Return (X, Y) of the center of cell containing provided text 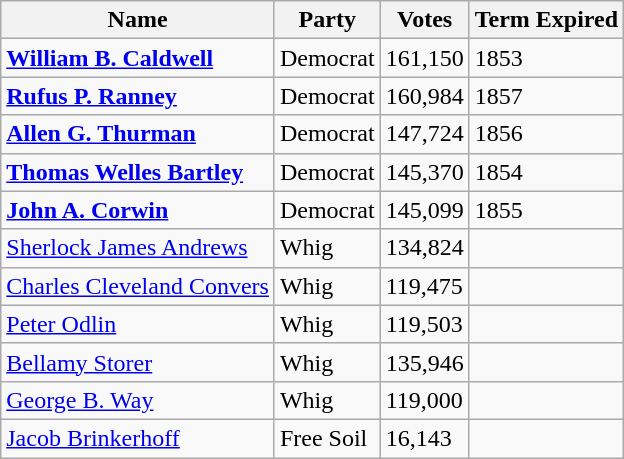
Votes (424, 20)
1855 (546, 210)
134,824 (424, 248)
Allen G. Thurman (138, 134)
119,475 (424, 286)
161,150 (424, 58)
Charles Cleveland Convers (138, 286)
William B. Caldwell (138, 58)
145,099 (424, 210)
1854 (546, 172)
Bellamy Storer (138, 362)
16,143 (424, 438)
1853 (546, 58)
Jacob Brinkerhoff (138, 438)
160,984 (424, 96)
119,000 (424, 400)
147,724 (424, 134)
135,946 (424, 362)
Party (327, 20)
Name (138, 20)
John A. Corwin (138, 210)
Term Expired (546, 20)
George B. Way (138, 400)
1857 (546, 96)
Rufus P. Ranney (138, 96)
Thomas Welles Bartley (138, 172)
145,370 (424, 172)
Free Soil (327, 438)
119,503 (424, 324)
1856 (546, 134)
Peter Odlin (138, 324)
Sherlock James Andrews (138, 248)
